Detect which cell encompasses the target text, then output its [X, Y] center coordinate. 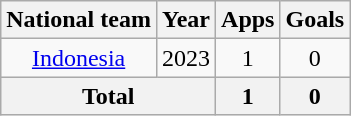
Goals [315, 20]
Apps [248, 20]
National team [79, 20]
Year [186, 20]
Indonesia [79, 58]
2023 [186, 58]
Total [108, 96]
